Find where the given text appears and provide that cell's center as [x, y] coordinate. 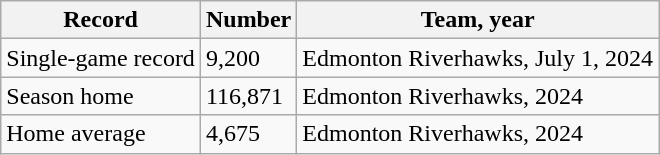
116,871 [248, 96]
Single-game record [101, 58]
9,200 [248, 58]
Team, year [478, 20]
Record [101, 20]
Season home [101, 96]
Home average [101, 134]
Number [248, 20]
4,675 [248, 134]
Edmonton Riverhawks, July 1, 2024 [478, 58]
